Detect which cell encompasses the target text, then output its (x, y) center coordinate. 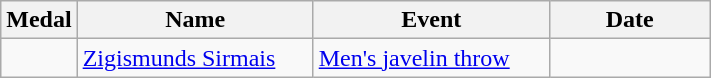
Men's javelin throw (431, 58)
Zigismunds Sirmais (195, 58)
Medal (39, 20)
Date (630, 20)
Event (431, 20)
Name (195, 20)
